Pinpoint the cell where the given text exists, returning its [x, y] midpoint coordinate. 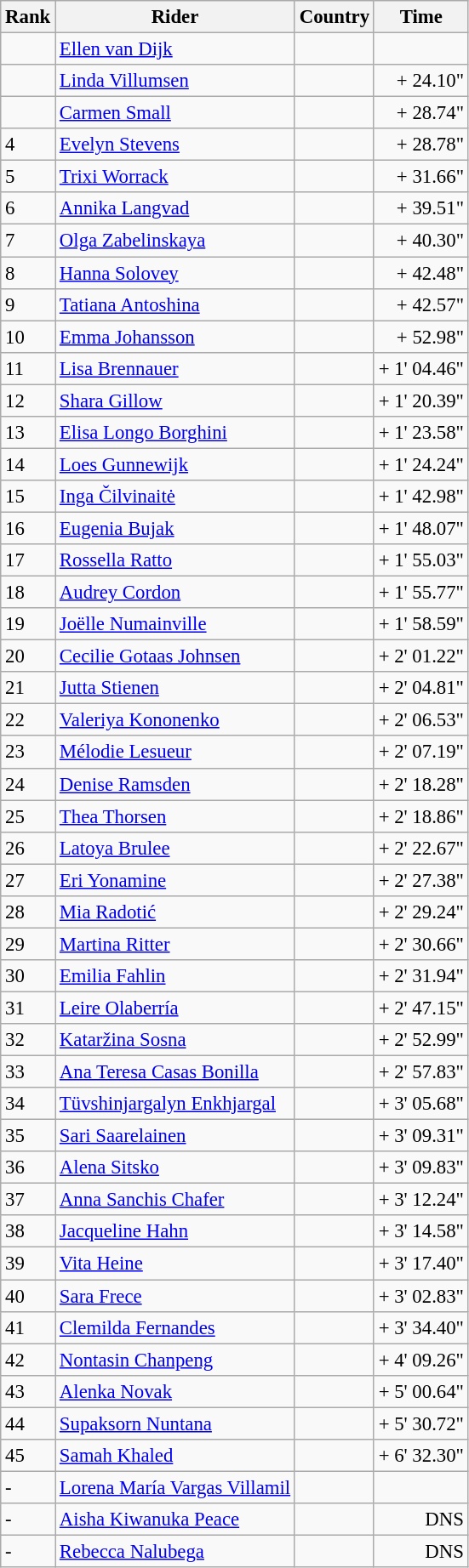
10 [28, 337]
+ 3' 17.40" [420, 1264]
24 [28, 784]
12 [28, 401]
Mélodie Lesueur [175, 753]
7 [28, 241]
6 [28, 208]
Anna Sanchis Chafer [175, 1200]
Emma Johansson [175, 337]
+ 6' 32.30" [420, 1456]
Alena Sitsko [175, 1167]
31 [28, 1008]
16 [28, 528]
45 [28, 1456]
Joëlle Numainville [175, 624]
+ 2' 31.94" [420, 976]
Nontasin Chanpeng [175, 1360]
+ 28.78" [420, 145]
13 [28, 433]
41 [28, 1327]
Eri Yonamine [175, 880]
Supaksorn Nuntana [175, 1423]
+ 1' 48.07" [420, 528]
39 [28, 1264]
11 [28, 368]
+ 40.30" [420, 241]
28 [28, 912]
43 [28, 1391]
+ 3' 02.83" [420, 1296]
Evelyn Stevens [175, 145]
+ 2' 07.19" [420, 753]
Lisa Brennauer [175, 368]
Lorena María Vargas Villamil [175, 1487]
29 [28, 944]
34 [28, 1104]
Inga Čilvinaitė [175, 497]
Valeriya Kononenko [175, 720]
19 [28, 624]
Annika Langvad [175, 208]
4 [28, 145]
+ 39.51" [420, 208]
+ 2' 27.38" [420, 880]
Eugenia Bujak [175, 528]
Rider [175, 17]
Vita Heine [175, 1264]
+ 2' 18.86" [420, 816]
+ 1' 55.03" [420, 560]
36 [28, 1167]
Sari Saarelainen [175, 1136]
+ 2' 01.22" [420, 656]
Kataržina Sosna [175, 1040]
5 [28, 177]
+ 3' 09.31" [420, 1136]
27 [28, 880]
+ 42.57" [420, 304]
+ 3' 34.40" [420, 1327]
30 [28, 976]
Cecilie Gotaas Johnsen [175, 656]
Shara Gillow [175, 401]
+ 2' 18.28" [420, 784]
Olga Zabelinskaya [175, 241]
+ 1' 24.24" [420, 464]
Time [420, 17]
9 [28, 304]
+ 52.98" [420, 337]
+ 3' 05.68" [420, 1104]
+ 2' 04.81" [420, 688]
+ 1' 23.58" [420, 433]
Hanna Solovey [175, 273]
Leire Olaberría [175, 1008]
26 [28, 848]
+ 1' 58.59" [420, 624]
Mia Radotić [175, 912]
+ 5' 30.72" [420, 1423]
21 [28, 688]
Clemilda Fernandes [175, 1327]
+ 2' 22.67" [420, 848]
+ 1' 20.39" [420, 401]
+ 2' 30.66" [420, 944]
32 [28, 1040]
Ana Teresa Casas Bonilla [175, 1072]
+ 2' 06.53" [420, 720]
+ 4' 09.26" [420, 1360]
18 [28, 593]
33 [28, 1072]
Rebecca Nalubega [175, 1551]
+ 3' 12.24" [420, 1200]
15 [28, 497]
Carmen Small [175, 113]
Denise Ramsden [175, 784]
+ 24.10" [420, 81]
37 [28, 1200]
Rank [28, 17]
+ 1' 55.77" [420, 593]
35 [28, 1136]
Rossella Ratto [175, 560]
Thea Thorsen [175, 816]
8 [28, 273]
Sara Frece [175, 1296]
Martina Ritter [175, 944]
Aisha Kiwanuka Peace [175, 1520]
Tatiana Antoshina [175, 304]
+ 5' 00.64" [420, 1391]
Trixi Worrack [175, 177]
20 [28, 656]
Samah Khaled [175, 1456]
Ellen van Dijk [175, 49]
23 [28, 753]
17 [28, 560]
25 [28, 816]
14 [28, 464]
Loes Gunnewijk [175, 464]
Tüvshinjargalyn Enkhjargal [175, 1104]
Elisa Longo Borghini [175, 433]
22 [28, 720]
+ 1' 04.46" [420, 368]
44 [28, 1423]
Jutta Stienen [175, 688]
+ 3' 14.58" [420, 1232]
Alenka Novak [175, 1391]
Audrey Cordon [175, 593]
+ 1' 42.98" [420, 497]
42 [28, 1360]
+ 2' 29.24" [420, 912]
Jacqueline Hahn [175, 1232]
Country [334, 17]
Linda Villumsen [175, 81]
38 [28, 1232]
Latoya Brulee [175, 848]
Emilia Fahlin [175, 976]
+ 2' 52.99" [420, 1040]
+ 2' 47.15" [420, 1008]
+ 28.74" [420, 113]
+ 3' 09.83" [420, 1167]
40 [28, 1296]
+ 2' 57.83" [420, 1072]
+ 31.66" [420, 177]
+ 42.48" [420, 273]
